Detect which cell encompasses the target text, then output its (X, Y) center coordinate. 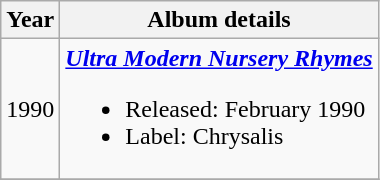
1990 (30, 109)
Year (30, 20)
Ultra Modern Nursery RhymesReleased: February 1990Label: Chrysalis (219, 109)
Album details (219, 20)
